Locate the cell with the specified text and output its [X, Y] center coordinate. 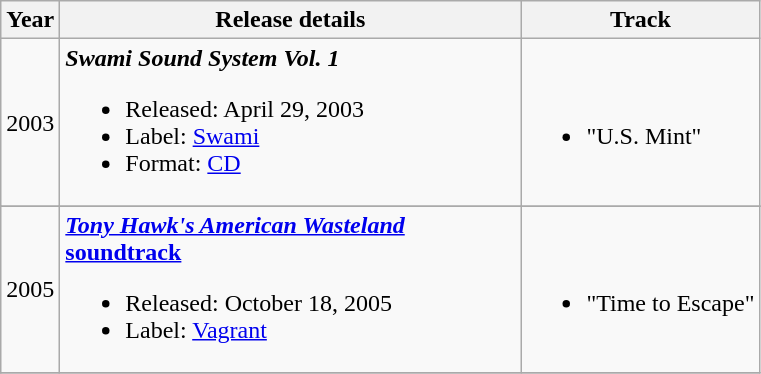
Swami Sound System Vol. 1Released: April 29, 2003Label: SwamiFormat: CD [290, 122]
2005 [30, 290]
Tony Hawk's American Wasteland soundtrackReleased: October 18, 2005Label: Vagrant [290, 290]
Release details [290, 20]
Year [30, 20]
Track [640, 20]
2003 [30, 122]
"Time to Escape" [640, 290]
"U.S. Mint" [640, 122]
